Find where the given text appears and provide that cell's center as [x, y] coordinate. 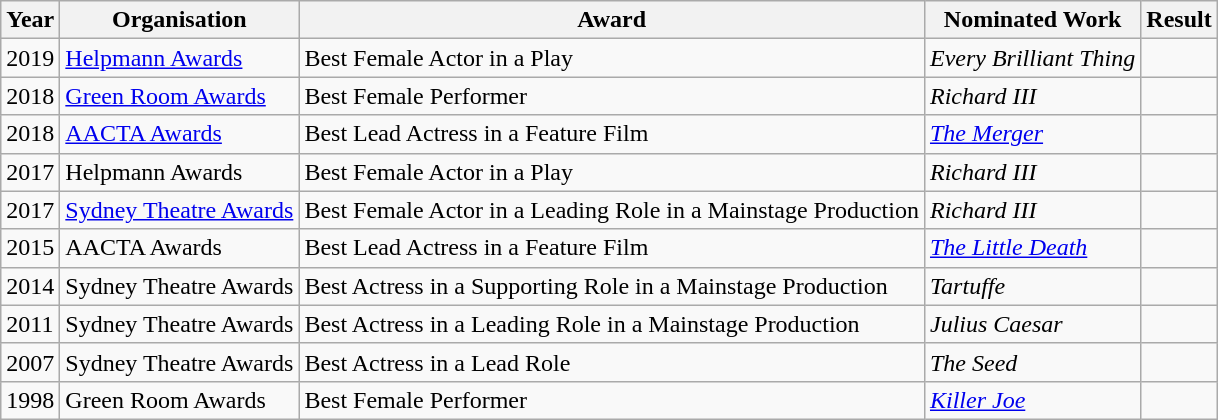
Year [30, 20]
The Seed [1032, 362]
Best Female Actor in a Leading Role in a Mainstage Production [612, 210]
The Merger [1032, 134]
2015 [30, 248]
Julius Caesar [1032, 324]
2011 [30, 324]
2019 [30, 58]
Best Actress in a Leading Role in a Mainstage Production [612, 324]
Killer Joe [1032, 400]
Organisation [180, 20]
2007 [30, 362]
Result [1179, 20]
Award [612, 20]
1998 [30, 400]
Tartuffe [1032, 286]
The Little Death [1032, 248]
Best Actress in a Supporting Role in a Mainstage Production [612, 286]
Nominated Work [1032, 20]
Best Actress in a Lead Role [612, 362]
2014 [30, 286]
Every Brilliant Thing [1032, 58]
